Identify which cell holds the provided text, then report its [X, Y] central coordinate. 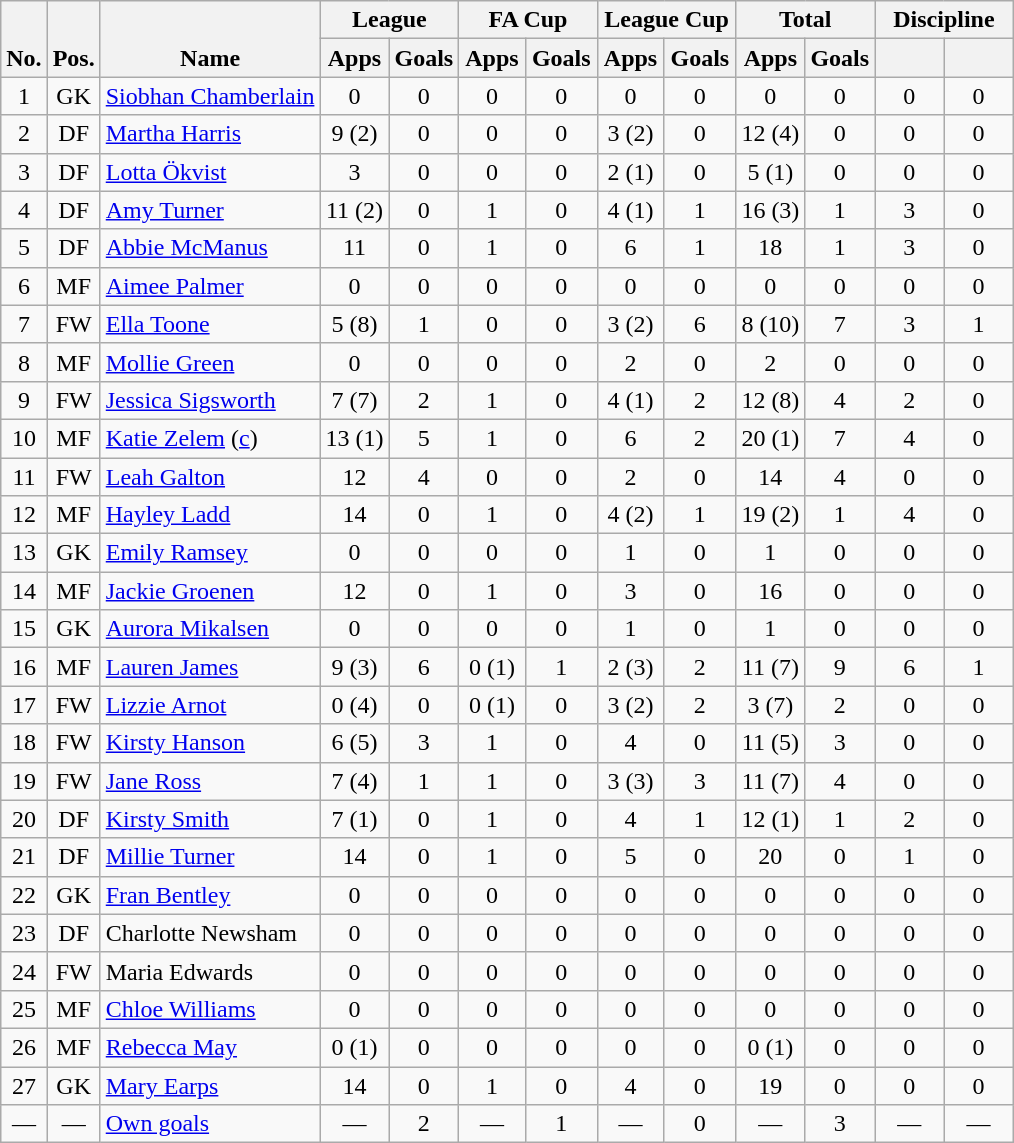
Pos. [74, 39]
7 (1) [354, 819]
2 (1) [630, 172]
Maria Edwards [210, 971]
11 (5) [770, 743]
Abbie McManus [210, 248]
Martha Harris [210, 134]
10 [24, 438]
7 (4) [354, 781]
2 (3) [630, 667]
Aurora Mikalsen [210, 629]
Lizzie Arnot [210, 705]
Discipline [944, 20]
Kirsty Hanson [210, 743]
15 [24, 629]
12 (1) [770, 819]
4 (2) [630, 515]
24 [24, 971]
3 (7) [770, 705]
3 (3) [630, 781]
9 (3) [354, 667]
Leah Galton [210, 477]
13 (1) [354, 438]
League [390, 20]
8 (10) [770, 324]
Charlotte Newsham [210, 933]
Mary Earps [210, 1085]
5 (1) [770, 172]
Jessica Sigsworth [210, 400]
Jackie Groenen [210, 591]
Kirsty Smith [210, 819]
League Cup [666, 20]
Amy Turner [210, 210]
6 (5) [354, 743]
11 (2) [354, 210]
23 [24, 933]
8 [24, 362]
12 (8) [770, 400]
5 (8) [354, 324]
Total [806, 20]
19 (2) [770, 515]
FA Cup [528, 20]
Own goals [210, 1124]
Mollie Green [210, 362]
16 (3) [770, 210]
Rebecca May [210, 1047]
Hayley Ladd [210, 515]
Ella Toone [210, 324]
21 [24, 857]
17 [24, 705]
27 [24, 1085]
Jane Ross [210, 781]
26 [24, 1047]
12 (4) [770, 134]
Name [210, 39]
25 [24, 1009]
Aimee Palmer [210, 286]
Emily Ramsey [210, 553]
0 (4) [354, 705]
Fran Bentley [210, 895]
Lotta Ökvist [210, 172]
Millie Turner [210, 857]
13 [24, 553]
Siobhan Chamberlain [210, 96]
Lauren James [210, 667]
Chloe Williams [210, 1009]
Katie Zelem (c) [210, 438]
20 (1) [770, 438]
9 (2) [354, 134]
No. [24, 39]
7 (7) [354, 400]
22 [24, 895]
